Extract the [x, y] coordinate from the center of the cell holding the provided text.  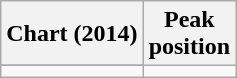
Peakposition [189, 34]
Chart (2014) [72, 34]
